Locate the cell with the specified text and output its (x, y) center coordinate. 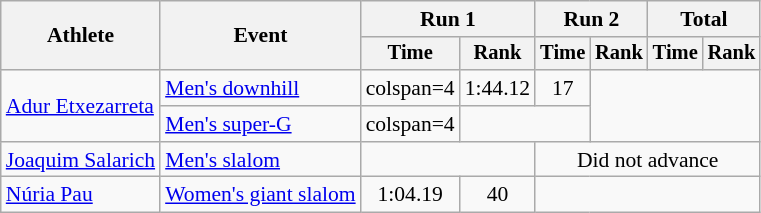
17 (562, 88)
Adur Etxezarreta (80, 106)
Men's slalom (260, 160)
Did not advance (648, 160)
Athlete (80, 36)
Run 2 (591, 19)
Men's downhill (260, 88)
1:44.12 (498, 88)
Men's super-G (260, 124)
Total (704, 19)
Women's giant slalom (260, 195)
Event (260, 36)
40 (498, 195)
1:04.19 (410, 195)
Núria Pau (80, 195)
Run 1 (448, 19)
Joaquim Salarich (80, 160)
